Pinpoint the cell where the given text exists, returning its [x, y] midpoint coordinate. 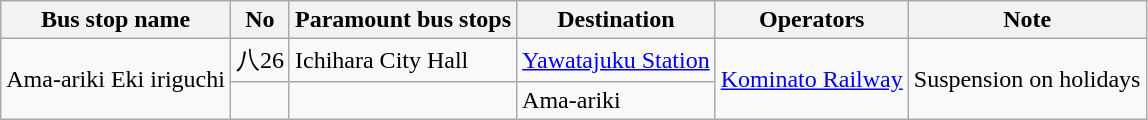
Bus stop name [116, 20]
Paramount bus stops [402, 20]
Operators [812, 20]
Kominato Railway [812, 80]
八26 [260, 60]
Note [1027, 20]
Yawatajuku Station [616, 60]
Ama-ariki [616, 100]
Ama-ariki Eki iriguchi [116, 80]
Ichihara City Hall [402, 60]
Suspension on holidays [1027, 80]
No [260, 20]
Destination [616, 20]
